Find where the given text appears and provide that cell's center as [X, Y] coordinate. 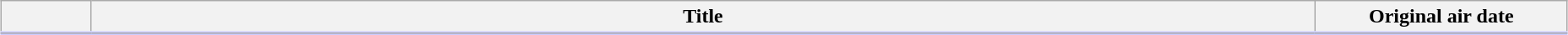
Title [703, 17]
Original air date [1441, 17]
